Provide the (X, Y) coordinate of the cell's center where the given text is located.  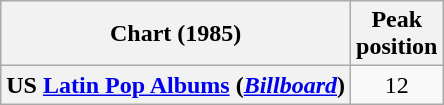
US Latin Pop Albums (Billboard) (176, 85)
Peakposition (397, 34)
12 (397, 85)
Chart (1985) (176, 34)
